Pinpoint the cell where the given text exists, returning its [x, y] midpoint coordinate. 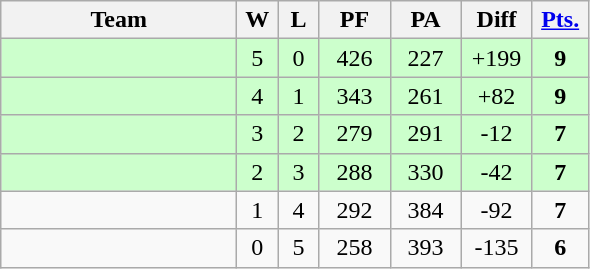
Team [119, 20]
384 [426, 210]
291 [426, 134]
-42 [496, 172]
343 [354, 96]
PA [426, 20]
+199 [496, 58]
393 [426, 248]
6 [560, 248]
Diff [496, 20]
Pts. [560, 20]
227 [426, 58]
426 [354, 58]
330 [426, 172]
W [258, 20]
L [298, 20]
-12 [496, 134]
-92 [496, 210]
288 [354, 172]
292 [354, 210]
258 [354, 248]
PF [354, 20]
279 [354, 134]
-135 [496, 248]
261 [426, 96]
+82 [496, 96]
